Output the (X, Y) coordinate of the center of the cell containing the given text.  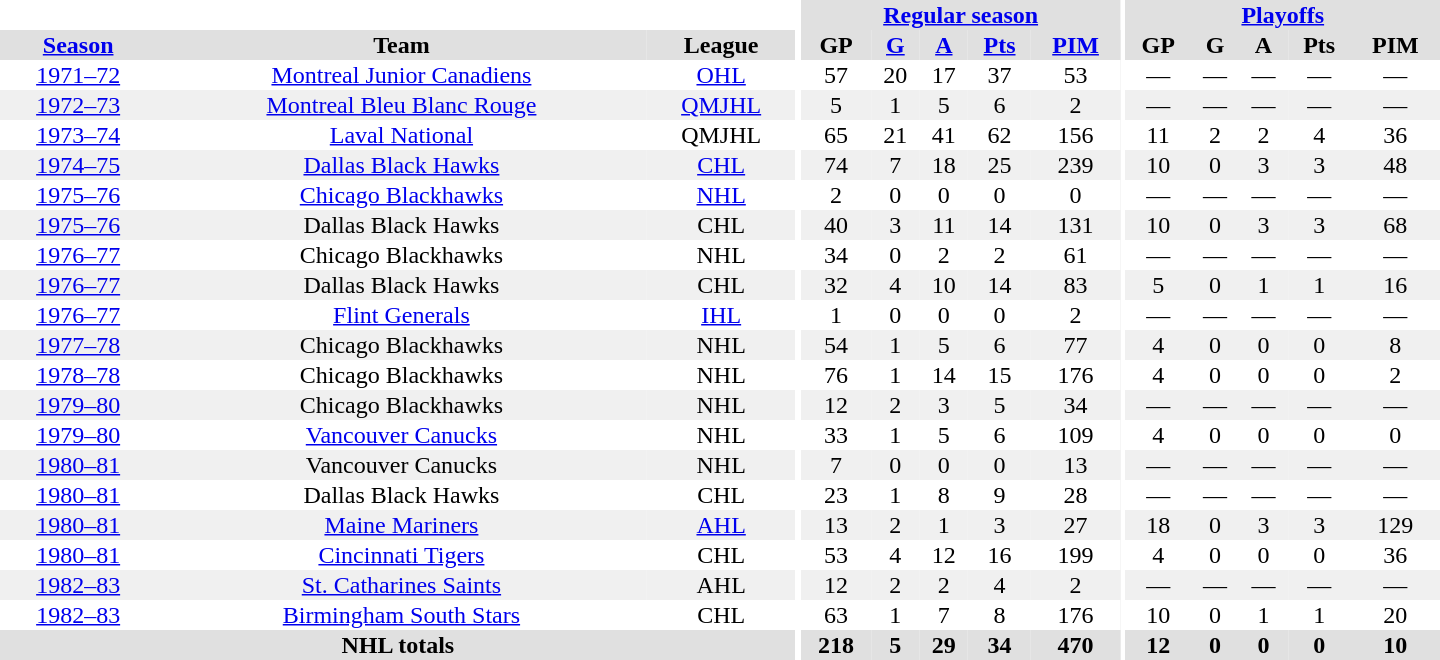
218 (836, 645)
28 (1076, 495)
48 (1396, 165)
Regular season (960, 15)
Flint Generals (401, 315)
17 (944, 75)
131 (1076, 225)
239 (1076, 165)
40 (836, 225)
OHL (722, 75)
65 (836, 135)
St. Catharines Saints (401, 585)
27 (1076, 525)
Montreal Bleu Blanc Rouge (401, 105)
Maine Mariners (401, 525)
57 (836, 75)
129 (1396, 525)
23 (836, 495)
25 (1000, 165)
63 (836, 615)
21 (895, 135)
Team (401, 45)
15 (1000, 375)
41 (944, 135)
32 (836, 285)
62 (1000, 135)
199 (1076, 555)
Playoffs (1283, 15)
33 (836, 435)
156 (1076, 135)
29 (944, 645)
IHL (722, 315)
NHL totals (398, 645)
83 (1076, 285)
76 (836, 375)
470 (1076, 645)
1978–78 (78, 375)
68 (1396, 225)
1972–73 (78, 105)
77 (1076, 345)
1971–72 (78, 75)
74 (836, 165)
Birmingham South Stars (401, 615)
9 (1000, 495)
109 (1076, 435)
37 (1000, 75)
1974–75 (78, 165)
54 (836, 345)
61 (1076, 255)
Season (78, 45)
Cincinnati Tigers (401, 555)
1973–74 (78, 135)
1977–78 (78, 345)
Laval National (401, 135)
Montreal Junior Canadiens (401, 75)
League (722, 45)
